Locate the cell with the specified text and output its (X, Y) center coordinate. 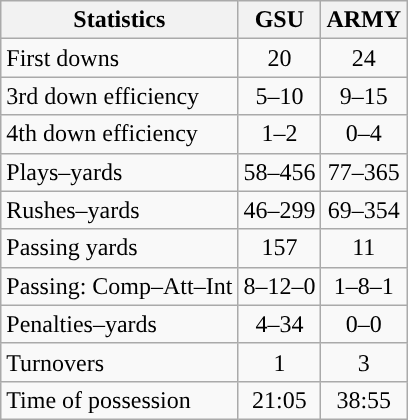
Rushes–yards (120, 210)
Plays–yards (120, 172)
4th down efficiency (120, 134)
Turnovers (120, 362)
ARMY (364, 20)
24 (364, 58)
3 (364, 362)
9–15 (364, 96)
1–2 (280, 134)
Passing yards (120, 248)
Time of possession (120, 400)
Penalties–yards (120, 324)
3rd down efficiency (120, 96)
1–8–1 (364, 286)
157 (280, 248)
77–365 (364, 172)
First downs (120, 58)
0–4 (364, 134)
46–299 (280, 210)
5–10 (280, 96)
69–354 (364, 210)
38:55 (364, 400)
20 (280, 58)
58–456 (280, 172)
8–12–0 (280, 286)
11 (364, 248)
0–0 (364, 324)
Statistics (120, 20)
GSU (280, 20)
4–34 (280, 324)
1 (280, 362)
Passing: Comp–Att–Int (120, 286)
21:05 (280, 400)
